Determine the [X, Y] coordinate at the center of the cell enclosing the given text.  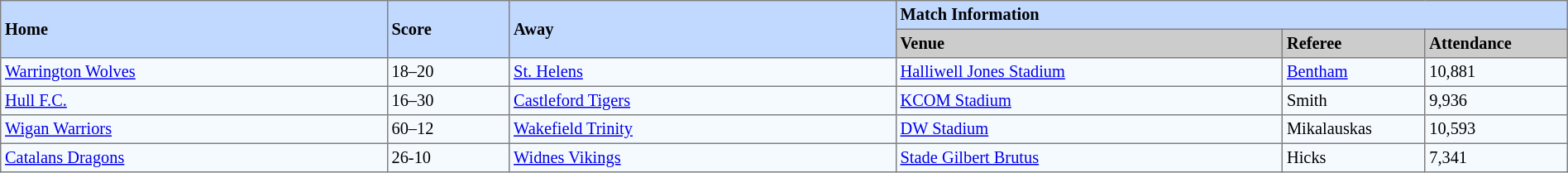
26-10 [448, 157]
Wakefield Trinity [703, 129]
Score [448, 30]
10,881 [1496, 72]
Attendance [1496, 43]
Smith [1354, 100]
Halliwell Jones Stadium [1088, 72]
Bentham [1354, 72]
Match Information [1231, 15]
10,593 [1496, 129]
18–20 [448, 72]
9,936 [1496, 100]
Referee [1354, 43]
Away [703, 30]
St. Helens [703, 72]
60–12 [448, 129]
16–30 [448, 100]
Castleford Tigers [703, 100]
KCOM Stadium [1088, 100]
Hull F.C. [194, 100]
Mikalauskas [1354, 129]
Widnes Vikings [703, 157]
Catalans Dragons [194, 157]
Warrington Wolves [194, 72]
Wigan Warriors [194, 129]
7,341 [1496, 157]
Home [194, 30]
Venue [1088, 43]
Hicks [1354, 157]
DW Stadium [1088, 129]
Stade Gilbert Brutus [1088, 157]
